Determine the (x, y) coordinate at the center of the cell enclosing the given text.  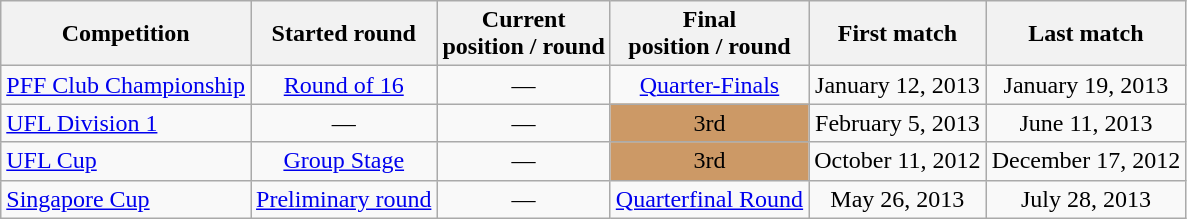
June 11, 2013 (1086, 123)
Group Stage (344, 161)
December 17, 2012 (1086, 161)
Quarterfinal Round (709, 199)
October 11, 2012 (898, 161)
Singapore Cup (126, 199)
Started round (344, 34)
May 26, 2013 (898, 199)
Last match (1086, 34)
PFF Club Championship (126, 85)
Competition (126, 34)
Quarter-Finals (709, 85)
First match (898, 34)
January 19, 2013 (1086, 85)
Finalposition / round (709, 34)
July 28, 2013 (1086, 199)
Round of 16 (344, 85)
Currentposition / round (524, 34)
UFL Division 1 (126, 123)
January 12, 2013 (898, 85)
UFL Cup (126, 161)
February 5, 2013 (898, 123)
Preliminary round (344, 199)
